Detect which cell encompasses the target text, then output its (X, Y) center coordinate. 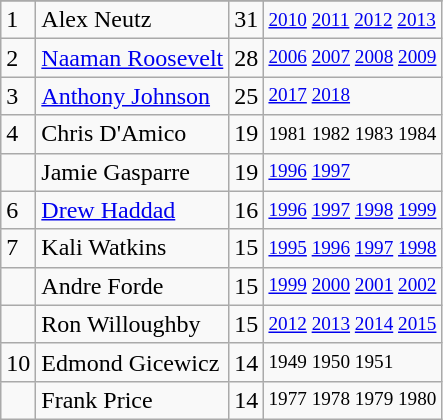
Alex Neutz (132, 20)
Edmond Gicewicz (132, 362)
1981 1982 1983 1984 (352, 134)
1 (18, 20)
2 (18, 58)
16 (246, 210)
1995 1996 1997 1998 (352, 248)
1996 1997 (352, 172)
Drew Haddad (132, 210)
31 (246, 20)
Frank Price (132, 400)
Naaman Roosevelt (132, 58)
Andre Forde (132, 286)
4 (18, 134)
1996 1997 1998 1999 (352, 210)
1977 1978 1979 1980 (352, 400)
6 (18, 210)
7 (18, 248)
10 (18, 362)
Ron Willoughby (132, 324)
25 (246, 96)
3 (18, 96)
1999 2000 2001 2002 (352, 286)
2006 2007 2008 2009 (352, 58)
2010 2011 2012 2013 (352, 20)
Anthony Johnson (132, 96)
28 (246, 58)
Jamie Gasparre (132, 172)
Kali Watkins (132, 248)
Chris D'Amico (132, 134)
1949 1950 1951 (352, 362)
2012 2013 2014 2015 (352, 324)
2017 2018 (352, 96)
